Provide the (x, y) coordinate of the cell's center where the given text is located.  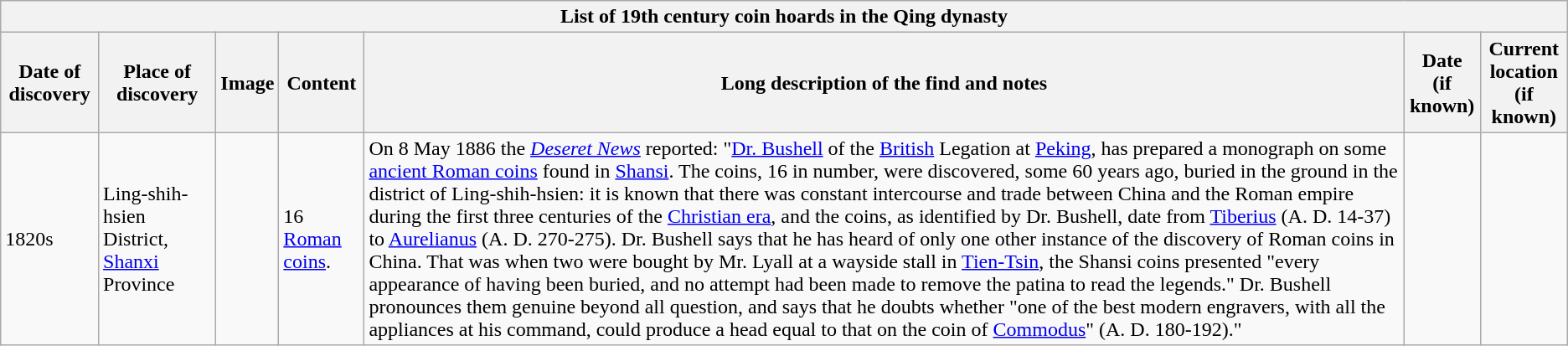
Image (248, 82)
Date of discovery (50, 82)
Current location(if known) (1524, 82)
Long description of the find and notes (885, 82)
Place of discovery (157, 82)
Date(if known) (1442, 82)
Content (322, 82)
Ling-shih-hsien District, Shanxi Province (157, 239)
16 Roman coins. (322, 239)
List of 19th century coin hoards in the Qing dynasty (784, 17)
1820s (50, 239)
